Find where the given text appears and provide that cell's center as [x, y] coordinate. 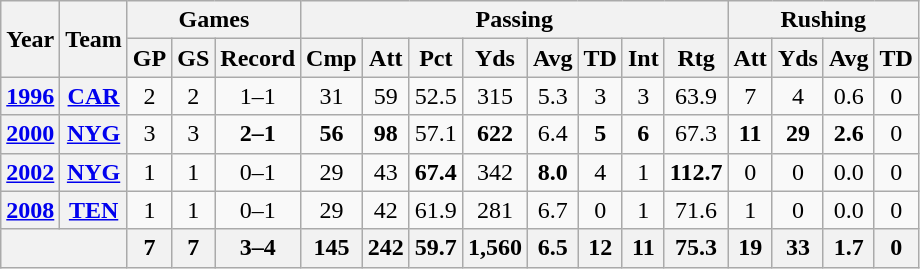
1,560 [494, 248]
6.7 [552, 210]
2.6 [848, 134]
5.3 [552, 96]
43 [386, 172]
315 [494, 96]
Passing [514, 20]
GP [149, 58]
GS [194, 58]
2002 [30, 172]
98 [386, 134]
8.0 [552, 172]
242 [386, 248]
Rtg [696, 58]
145 [332, 248]
1.7 [848, 248]
59.7 [436, 248]
Record [258, 58]
61.9 [436, 210]
5 [600, 134]
112.7 [696, 172]
0.6 [848, 96]
2–1 [258, 134]
TEN [94, 210]
2000 [30, 134]
71.6 [696, 210]
75.3 [696, 248]
Int [643, 58]
2008 [30, 210]
12 [600, 248]
59 [386, 96]
3–4 [258, 248]
42 [386, 210]
63.9 [696, 96]
Team [94, 39]
52.5 [436, 96]
31 [332, 96]
19 [750, 248]
1–1 [258, 96]
1996 [30, 96]
33 [798, 248]
CAR [94, 96]
622 [494, 134]
67.4 [436, 172]
Games [214, 20]
6.4 [552, 134]
6 [643, 134]
56 [332, 134]
Cmp [332, 58]
342 [494, 172]
Year [30, 39]
57.1 [436, 134]
67.3 [696, 134]
Pct [436, 58]
281 [494, 210]
Rushing [824, 20]
6.5 [552, 248]
